Determine the (x, y) coordinate at the center of the cell enclosing the given text.  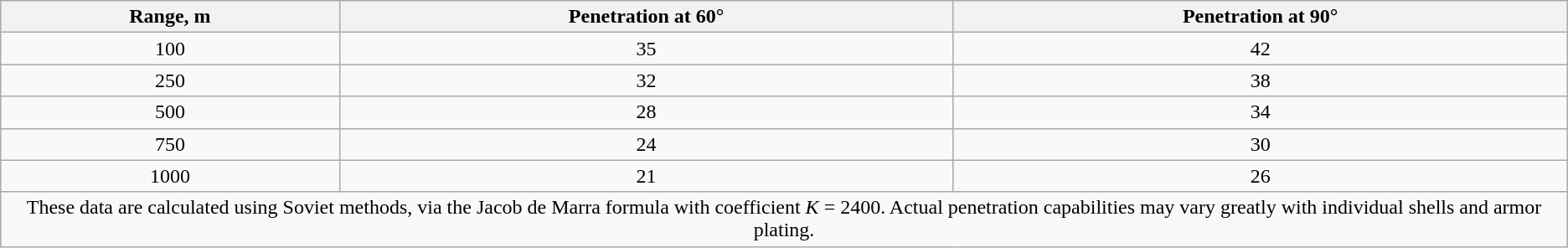
21 (647, 176)
42 (1260, 49)
1000 (170, 176)
38 (1260, 80)
28 (647, 112)
100 (170, 49)
32 (647, 80)
Penetration at 90° (1260, 17)
24 (647, 144)
250 (170, 80)
750 (170, 144)
34 (1260, 112)
35 (647, 49)
500 (170, 112)
Penetration at 60° (647, 17)
26 (1260, 176)
30 (1260, 144)
Range, m (170, 17)
